Provide the (x, y) coordinate of the cell's center where the given text is located.  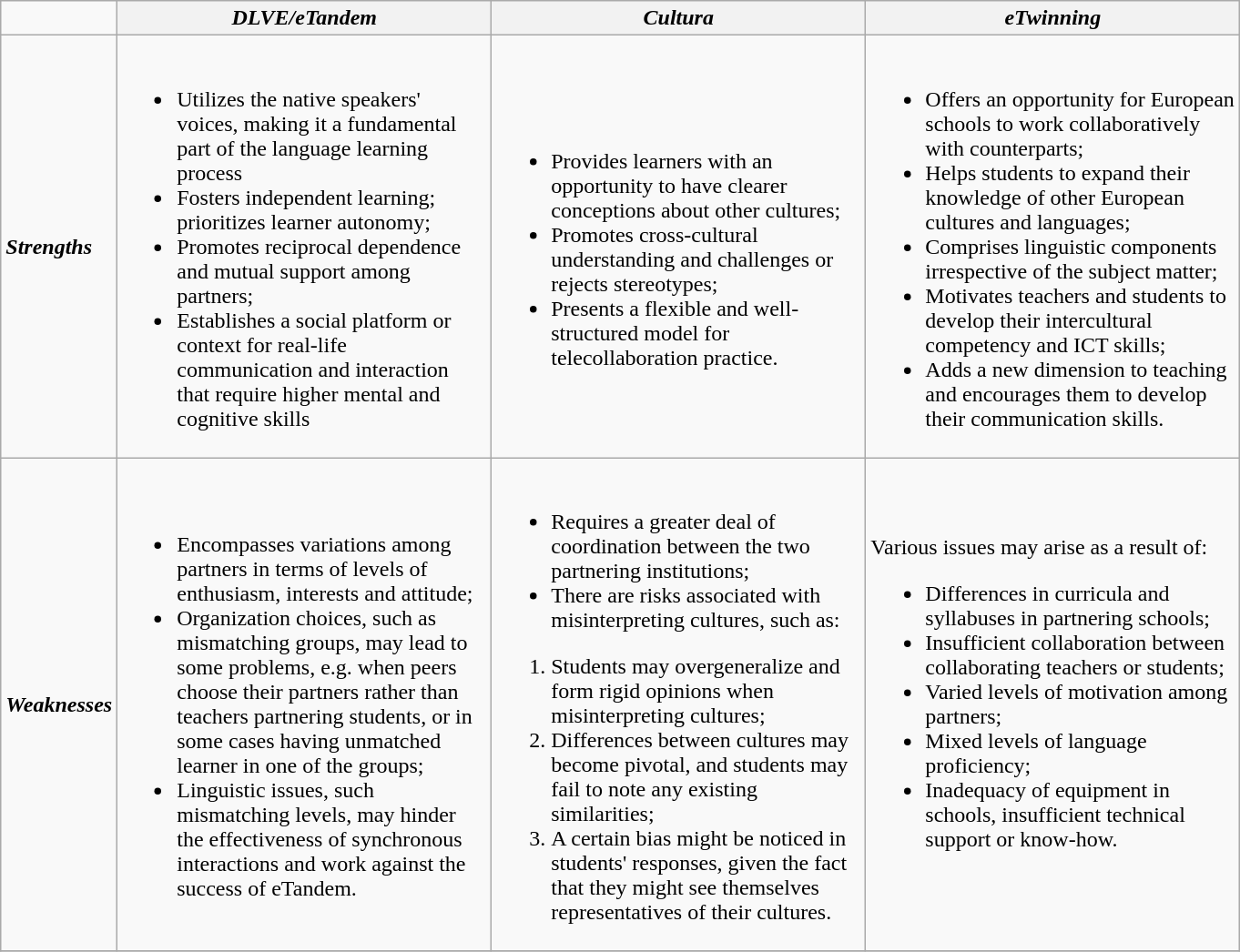
Cultura (679, 18)
eTwinning (1052, 18)
Weaknesses (59, 704)
DLVE/eTandem (304, 18)
Strengths (59, 247)
